Determine the [x, y] coordinate at the center of the cell enclosing the given text.  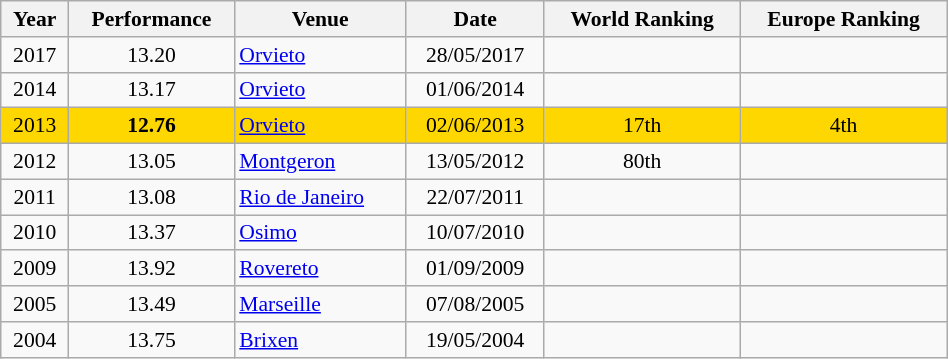
01/06/2014 [475, 90]
4th [844, 126]
Venue [320, 19]
12.76 [152, 126]
2009 [35, 269]
2013 [35, 126]
13.05 [152, 162]
2011 [35, 197]
13/05/2012 [475, 162]
13.17 [152, 90]
Osimo [320, 233]
2017 [35, 55]
02/06/2013 [475, 126]
2012 [35, 162]
2014 [35, 90]
Brixen [320, 340]
13.92 [152, 269]
Europe Ranking [844, 19]
2004 [35, 340]
01/09/2009 [475, 269]
07/08/2005 [475, 304]
Year [35, 19]
Rovereto [320, 269]
28/05/2017 [475, 55]
2010 [35, 233]
10/07/2010 [475, 233]
22/07/2011 [475, 197]
19/05/2004 [475, 340]
Marseille [320, 304]
13.75 [152, 340]
World Ranking [642, 19]
17th [642, 126]
2005 [35, 304]
80th [642, 162]
13.49 [152, 304]
13.20 [152, 55]
Performance [152, 19]
13.37 [152, 233]
13.08 [152, 197]
Rio de Janeiro [320, 197]
Montgeron [320, 162]
Date [475, 19]
